Output the [x, y] coordinate of the center of the cell containing the given text.  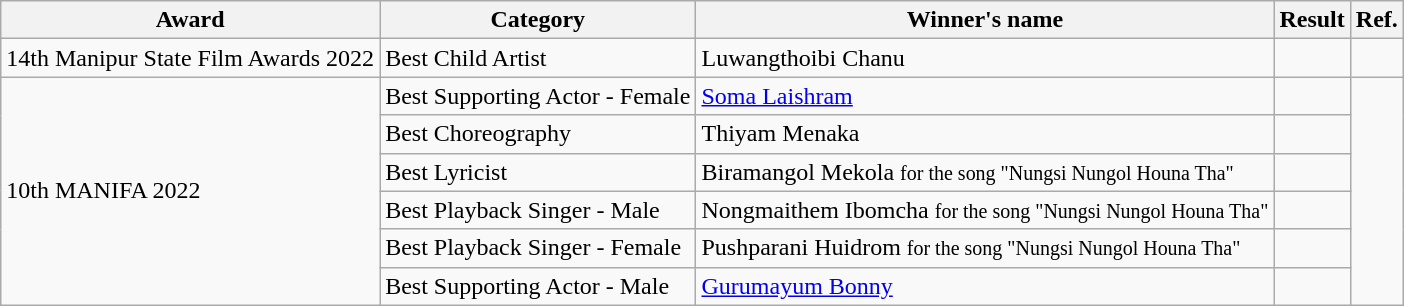
Biramangol Mekola for the song "Nungsi Nungol Houna Tha" [985, 172]
Best Lyricist [538, 172]
Best Choreography [538, 134]
Soma Laishram [985, 96]
Award [190, 20]
Best Supporting Actor - Male [538, 286]
Best Playback Singer - Male [538, 210]
14th Manipur State Film Awards 2022 [190, 58]
Result [1312, 20]
10th MANIFA 2022 [190, 191]
Thiyam Menaka [985, 134]
Best Child Artist [538, 58]
Category [538, 20]
Luwangthoibi Chanu [985, 58]
Nongmaithem Ibomcha for the song "Nungsi Nungol Houna Tha" [985, 210]
Gurumayum Bonny [985, 286]
Winner's name [985, 20]
Best Supporting Actor - Female [538, 96]
Pushparani Huidrom for the song "Nungsi Nungol Houna Tha" [985, 248]
Ref. [1376, 20]
Best Playback Singer - Female [538, 248]
